Determine the [X, Y] coordinate at the center of the cell enclosing the given text.  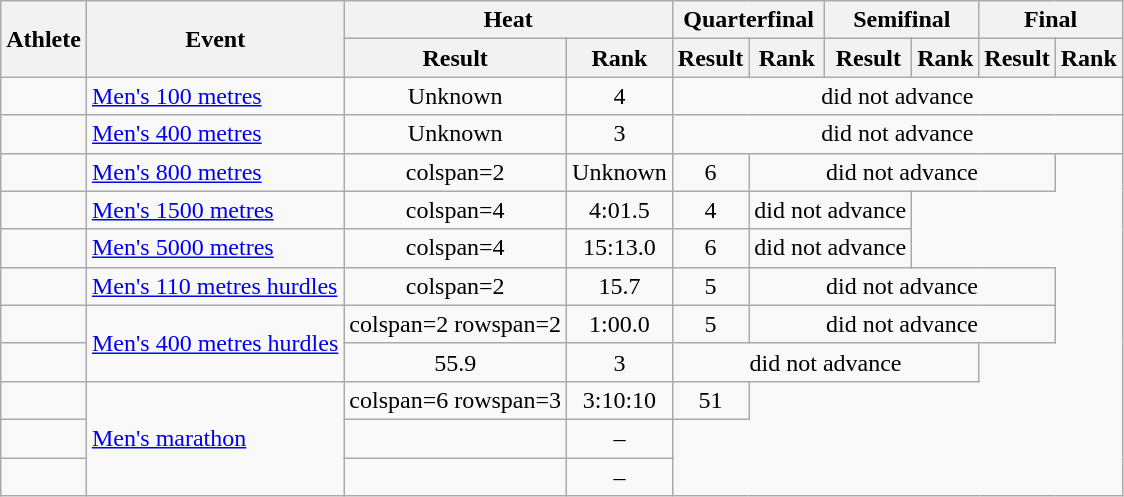
colspan=6 rowspan=3 [456, 400]
3:10:10 [620, 400]
15:13.0 [620, 248]
colspan=2 rowspan=2 [456, 324]
Men's 800 metres [214, 172]
Final [1051, 20]
Heat [508, 20]
Athlete [44, 39]
Men's 400 metres [214, 134]
Quarterfinal [748, 20]
Semifinal [902, 20]
Men's marathon [214, 438]
Event [214, 39]
Men's 110 metres hurdles [214, 286]
Men's 100 metres [214, 96]
51 [710, 400]
4:01.5 [620, 210]
Men's 5000 metres [214, 248]
55.9 [456, 362]
Men's 400 metres hurdles [214, 343]
1:00.0 [620, 324]
Men's 1500 metres [214, 210]
15.7 [620, 286]
